Capture the cell that displays the provided text and extract its [X, Y] central coordinate. 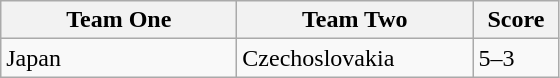
Team One [119, 20]
Score [516, 20]
Team Two [355, 20]
Czechoslovakia [355, 58]
5–3 [516, 58]
Japan [119, 58]
